Output the (x, y) coordinate of the center of the cell containing the given text.  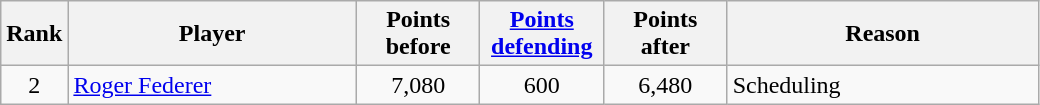
600 (542, 85)
Rank (34, 34)
Roger Federer (212, 85)
Scheduling (882, 85)
Points before (418, 34)
Player (212, 34)
7,080 (418, 85)
Points defending (542, 34)
Reason (882, 34)
6,480 (666, 85)
2 (34, 85)
Points after (666, 34)
